Scan for the cell matching the given text and deliver its (x, y) coordinate at center. 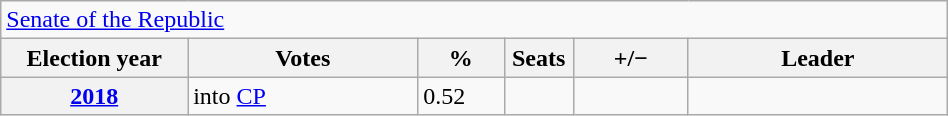
Leader (818, 58)
into CP (303, 96)
0.52 (461, 96)
Votes (303, 58)
+/− (630, 58)
Senate of the Republic (474, 20)
Election year (94, 58)
% (461, 58)
2018 (94, 96)
Seats (538, 58)
